Identify which cell holds the provided text, then report its (x, y) central coordinate. 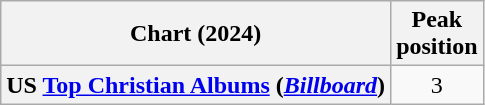
Peakposition (437, 34)
Chart (2024) (196, 34)
US Top Christian Albums (Billboard) (196, 85)
3 (437, 85)
